Find where the given text appears and provide that cell's center as [x, y] coordinate. 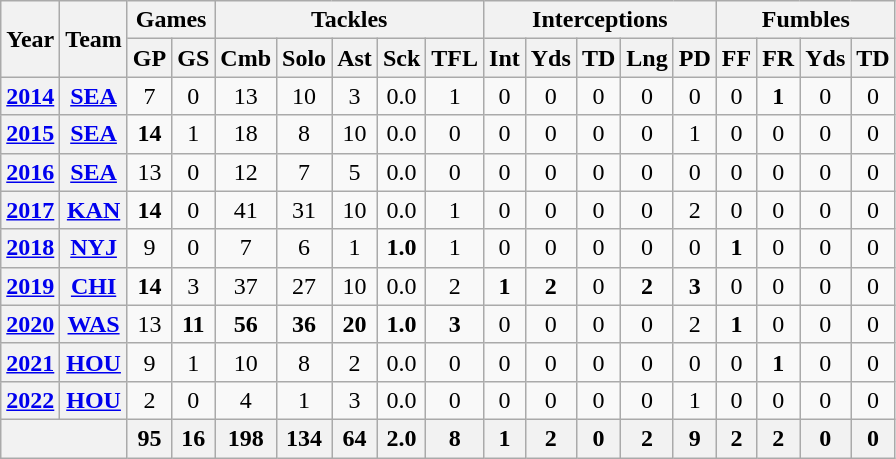
198 [246, 438]
Solo [304, 58]
Lng [647, 58]
37 [246, 286]
16 [194, 438]
2017 [30, 210]
2019 [30, 286]
Int [505, 58]
WAS [94, 324]
2022 [30, 400]
Year [30, 39]
2016 [30, 172]
4 [246, 400]
11 [194, 324]
FF [736, 58]
CHI [94, 286]
2018 [30, 248]
41 [246, 210]
Sck [401, 58]
GP [149, 58]
18 [246, 134]
KAN [94, 210]
27 [304, 286]
64 [355, 438]
2014 [30, 96]
Tackles [350, 20]
Cmb [246, 58]
36 [304, 324]
95 [149, 438]
Team [94, 39]
Ast [355, 58]
12 [246, 172]
GS [194, 58]
2015 [30, 134]
Fumbles [806, 20]
PD [694, 58]
TFL [455, 58]
Interceptions [600, 20]
FR [778, 58]
20 [355, 324]
2020 [30, 324]
Games [170, 20]
31 [304, 210]
6 [304, 248]
134 [304, 438]
5 [355, 172]
NYJ [94, 248]
2.0 [401, 438]
56 [246, 324]
2021 [30, 362]
